Determine the (x, y) coordinate at the center of the cell enclosing the given text.  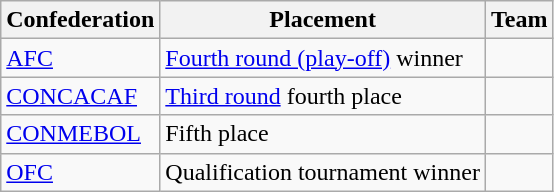
Qualification tournament winner (323, 172)
Fifth place (323, 134)
OFC (80, 172)
Fourth round (play-off) winner (323, 58)
Third round fourth place (323, 96)
CONMEBOL (80, 134)
Placement (323, 20)
Team (519, 20)
AFC (80, 58)
CONCACAF (80, 96)
Confederation (80, 20)
